Find where the given text appears and provide that cell's center as [X, Y] coordinate. 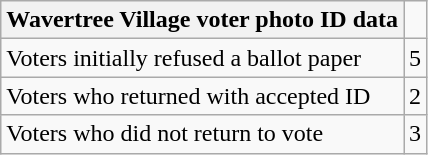
Voters initially refused a ballot paper [202, 58]
3 [416, 134]
Wavertree Village voter photo ID data [202, 20]
Voters who did not return to vote [202, 134]
5 [416, 58]
Voters who returned with accepted ID [202, 96]
2 [416, 96]
